Determine the (X, Y) coordinate at the center of the cell enclosing the given text.  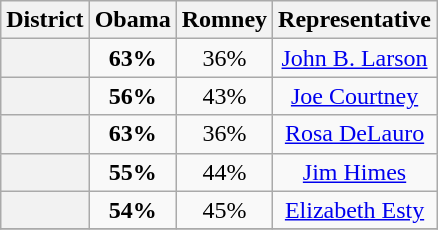
Jim Himes (355, 172)
43% (224, 96)
Rosa DeLauro (355, 134)
Joe Courtney (355, 96)
District (45, 20)
54% (132, 210)
Romney (224, 20)
John B. Larson (355, 58)
Representative (355, 20)
56% (132, 96)
Elizabeth Esty (355, 210)
55% (132, 172)
Obama (132, 20)
44% (224, 172)
45% (224, 210)
